Provide the [x, y] coordinate of the cell's center where the given text is located.  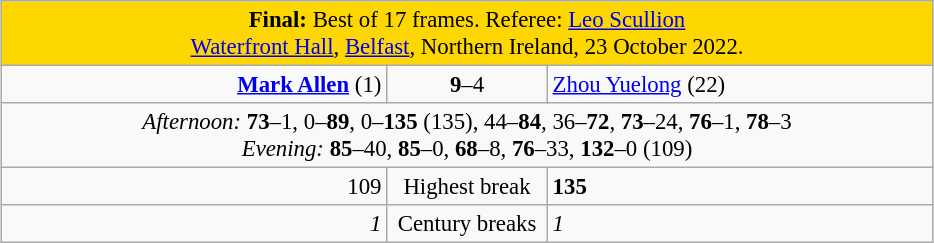
9–4 [468, 85]
135 [740, 187]
Afternoon: 73–1, 0–89, 0–135 (135), 44–84, 36–72, 73–24, 76–1, 78–3Evening: 85–40, 85–0, 68–8, 76–33, 132–0 (109) [467, 136]
Century breaks [468, 224]
109 [194, 187]
Highest break [468, 187]
Zhou Yuelong (22) [740, 85]
Mark Allen (1) [194, 85]
Final: Best of 17 frames. Referee: Leo Scullion Waterfront Hall, Belfast, Northern Ireland, 23 October 2022. [467, 34]
